Return (X, Y) of the center of cell containing provided text 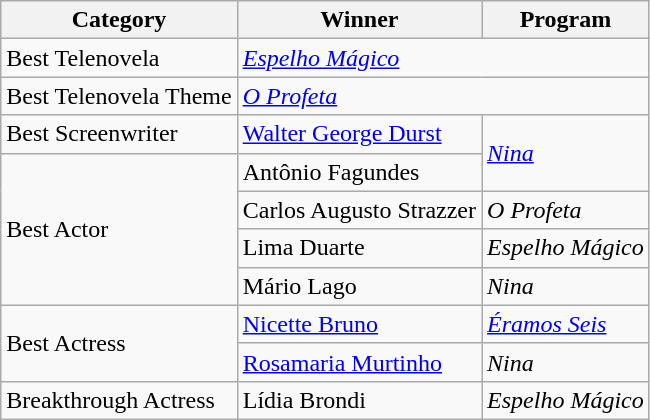
Best Telenovela Theme (119, 96)
Lima Duarte (359, 248)
Lídia Brondi (359, 400)
Winner (359, 20)
Best Telenovela (119, 58)
Rosamaria Murtinho (359, 362)
Breakthrough Actress (119, 400)
Program (566, 20)
Mário Lago (359, 286)
Category (119, 20)
Nicette Bruno (359, 324)
Best Actor (119, 229)
Carlos Augusto Strazzer (359, 210)
Best Actress (119, 343)
Best Screenwriter (119, 134)
Antônio Fagundes (359, 172)
Walter George Durst (359, 134)
Éramos Seis (566, 324)
